Determine the (x, y) coordinate at the center of the cell enclosing the given text.  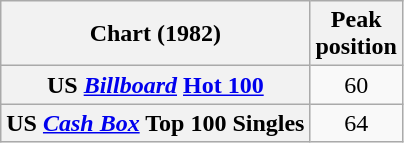
US Cash Box Top 100 Singles (156, 123)
64 (356, 123)
US Billboard Hot 100 (156, 85)
Peakposition (356, 34)
60 (356, 85)
Chart (1982) (156, 34)
